Return the [X, Y] coordinate for the center point of the cell that contains the specified text.  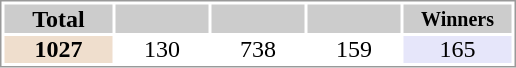
1027 [58, 50]
159 [354, 50]
165 [458, 50]
738 [258, 50]
Total [58, 18]
Winners [458, 18]
130 [162, 50]
